Pinpoint the cell where the given text exists, returning its (x, y) midpoint coordinate. 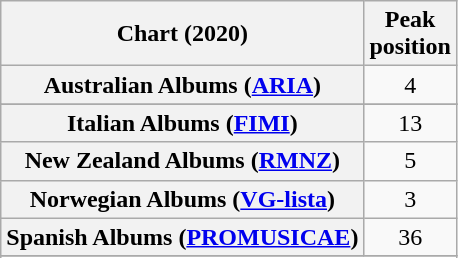
Spanish Albums (PROMUSICAE) (182, 237)
Italian Albums (FIMI) (182, 123)
Chart (2020) (182, 34)
5 (410, 161)
3 (410, 199)
Australian Albums (ARIA) (182, 85)
13 (410, 123)
4 (410, 85)
Peakposition (410, 34)
New Zealand Albums (RMNZ) (182, 161)
Norwegian Albums (VG-lista) (182, 199)
36 (410, 237)
